Output the [x, y] coordinate of the center of the cell containing the given text.  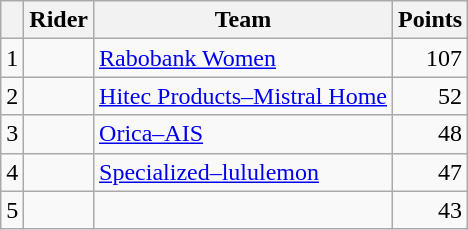
5 [12, 210]
Hitec Products–Mistral Home [244, 96]
43 [430, 210]
107 [430, 58]
Rabobank Women [244, 58]
4 [12, 172]
Orica–AIS [244, 134]
47 [430, 172]
Team [244, 20]
2 [12, 96]
1 [12, 58]
3 [12, 134]
48 [430, 134]
Specialized–lululemon [244, 172]
Rider [59, 20]
52 [430, 96]
Points [430, 20]
